Provide the (x, y) coordinate of the cell's center where the given text is located.  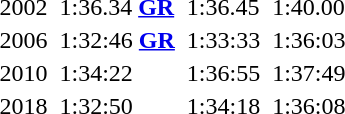
1:36:55 (223, 73)
1:34:22 (117, 73)
1:32:46 GR (117, 40)
1:33:33 (223, 40)
